Pinpoint the cell where the given text exists, returning its [X, Y] midpoint coordinate. 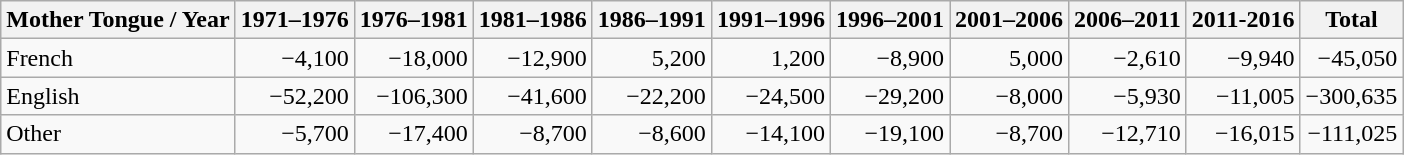
−9,940 [1243, 58]
−12,900 [532, 58]
−5,930 [1128, 96]
−8,600 [652, 134]
−22,200 [652, 96]
1971–1976 [294, 20]
−29,200 [890, 96]
−52,200 [294, 96]
−12,710 [1128, 134]
Other [118, 134]
−4,100 [294, 58]
1,200 [770, 58]
−5,700 [294, 134]
−19,100 [890, 134]
Total [1352, 20]
−17,400 [414, 134]
−18,000 [414, 58]
5,200 [652, 58]
2001–2006 [1010, 20]
1996–2001 [890, 20]
French [118, 58]
2006–2011 [1128, 20]
−16,015 [1243, 134]
1976–1981 [414, 20]
−11,005 [1243, 96]
2011-2016 [1243, 20]
−300,635 [1352, 96]
−24,500 [770, 96]
−8,000 [1010, 96]
−45,050 [1352, 58]
1981–1986 [532, 20]
−106,300 [414, 96]
5,000 [1010, 58]
−41,600 [532, 96]
−111,025 [1352, 134]
1991–1996 [770, 20]
Mother Tongue / Year [118, 20]
1986–1991 [652, 20]
−8,900 [890, 58]
−14,100 [770, 134]
−2,610 [1128, 58]
English [118, 96]
